Return (x, y) of the center of cell containing provided text 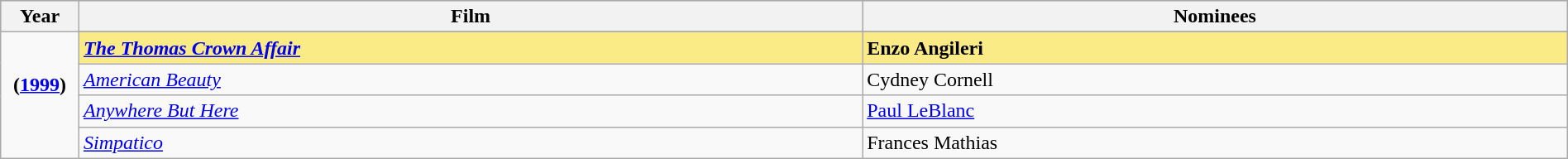
Year (40, 17)
Cydney Cornell (1216, 79)
Paul LeBlanc (1216, 111)
The Thomas Crown Affair (470, 48)
Frances Mathias (1216, 142)
American Beauty (470, 79)
Enzo Angileri (1216, 48)
Anywhere But Here (470, 111)
Film (470, 17)
Nominees (1216, 17)
(1999) (40, 95)
Simpatico (470, 142)
